Scan for the cell matching the given text and deliver its (x, y) coordinate at center. 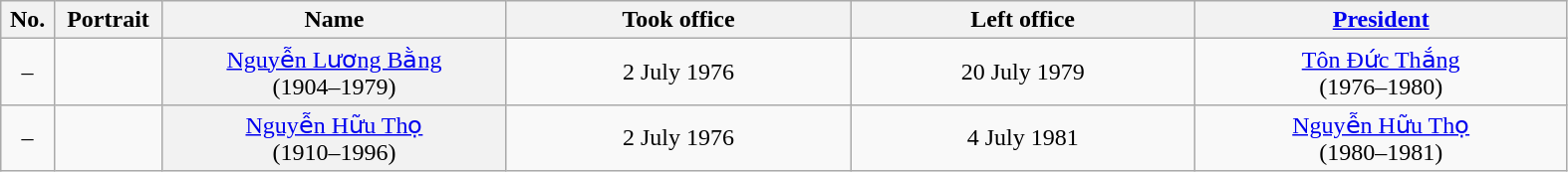
Portrait (108, 20)
Left office (1023, 20)
Took office (678, 20)
President (1381, 20)
Name (335, 20)
Tôn Đức Thắng(1976–1980) (1381, 72)
4 July 1981 (1023, 137)
No. (28, 20)
Nguyễn Hữu Thọ(1910–1996) (335, 137)
Nguyễn Lương Bằng(1904–1979) (335, 72)
20 July 1979 (1023, 72)
Nguyễn Hữu Thọ(1980–1981) (1381, 137)
